Capture the cell that displays the provided text and extract its (X, Y) central coordinate. 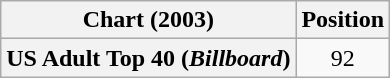
US Adult Top 40 (Billboard) (148, 58)
92 (343, 58)
Chart (2003) (148, 20)
Position (343, 20)
